Locate the cell with the specified text and output its (X, Y) center coordinate. 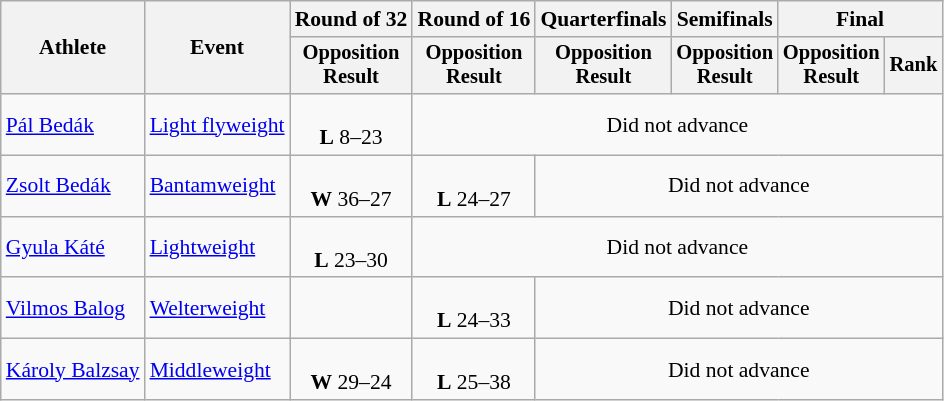
Gyula Káté (73, 248)
W 29–24 (352, 370)
Pál Bedák (73, 124)
L 24–33 (474, 308)
Zsolt Bedák (73, 186)
Welterweight (218, 308)
Event (218, 48)
Lightweight (218, 248)
Károly Balzsay (73, 370)
Quarterfinals (603, 19)
Rank (914, 66)
L 24–27 (474, 186)
L 25–38 (474, 370)
Middleweight (218, 370)
Athlete (73, 48)
Round of 16 (474, 19)
Bantamweight (218, 186)
W 36–27 (352, 186)
L 8–23 (352, 124)
Vilmos Balog (73, 308)
L 23–30 (352, 248)
Final (860, 19)
Semifinals (724, 19)
Light flyweight (218, 124)
Round of 32 (352, 19)
